Output the (x, y) coordinate of the center of the cell containing the given text.  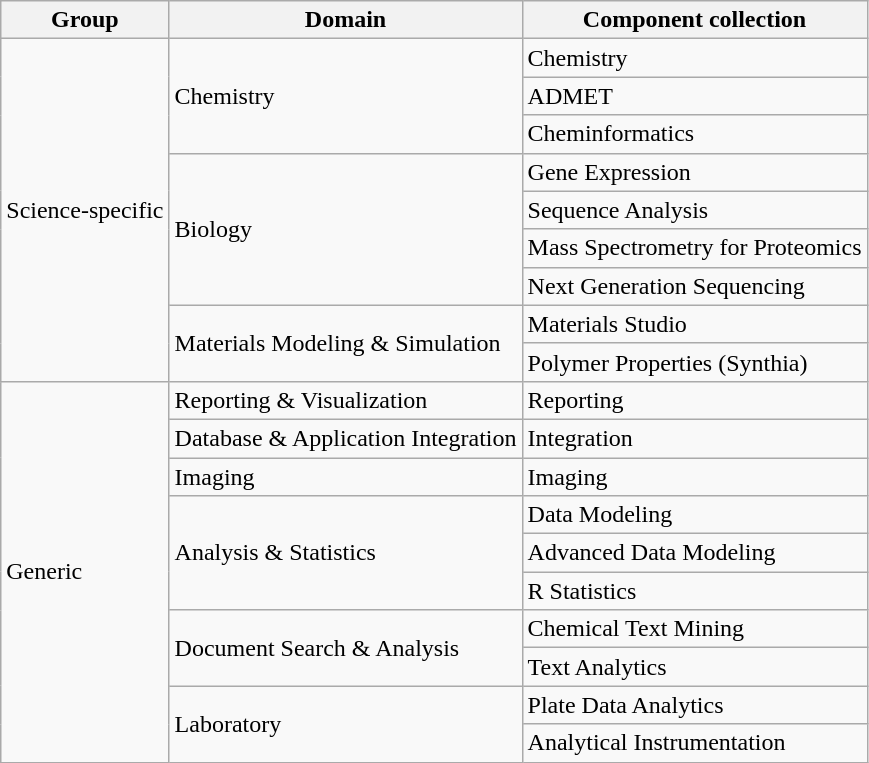
Analytical Instrumentation (694, 743)
Advanced Data Modeling (694, 553)
Plate Data Analytics (694, 705)
Generic (85, 572)
Science-specific (85, 210)
Document Search & Analysis (346, 648)
Analysis & Statistics (346, 553)
Cheminformatics (694, 134)
Materials Studio (694, 324)
Polymer Properties (Synthia) (694, 362)
Group (85, 20)
Biology (346, 229)
Mass Spectrometry for Proteomics (694, 248)
Text Analytics (694, 667)
Reporting (694, 400)
Integration (694, 438)
Reporting & Visualization (346, 400)
ADMET (694, 96)
Next Generation Sequencing (694, 286)
Component collection (694, 20)
Chemical Text Mining (694, 629)
Gene Expression (694, 172)
Laboratory (346, 724)
Materials Modeling & Simulation (346, 343)
Sequence Analysis (694, 210)
Data Modeling (694, 515)
Domain (346, 20)
R Statistics (694, 591)
Database & Application Integration (346, 438)
